Return the [x, y] coordinate for the center point of the cell that contains the specified text.  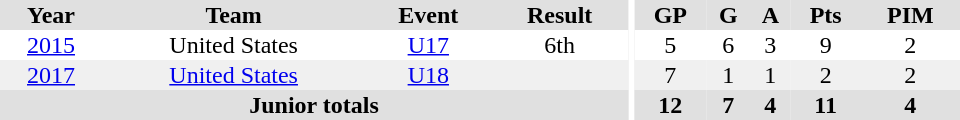
U18 [428, 75]
Team [234, 15]
Result [560, 15]
PIM [910, 15]
Event [428, 15]
6th [560, 45]
6 [728, 45]
5 [670, 45]
9 [826, 45]
Junior totals [314, 105]
2015 [51, 45]
G [728, 15]
12 [670, 105]
11 [826, 105]
2017 [51, 75]
Pts [826, 15]
A [770, 15]
3 [770, 45]
U17 [428, 45]
GP [670, 15]
Year [51, 15]
